Return the (x, y) coordinate for the center point of the cell that contains the specified text.  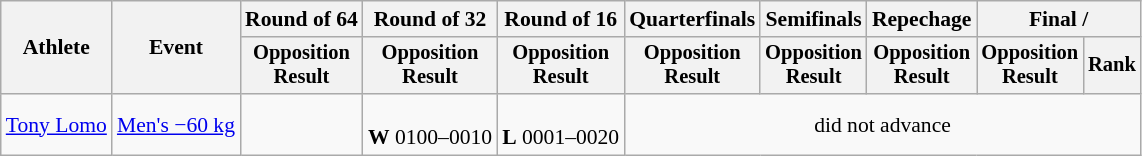
did not advance (882, 124)
Event (176, 48)
Rank (1112, 66)
W 0100–0010 (430, 124)
Round of 64 (302, 19)
Round of 16 (560, 19)
Final / (1058, 19)
Men's −60 kg (176, 124)
Athlete (56, 48)
Quarterfinals (692, 19)
Tony Lomo (56, 124)
Round of 32 (430, 19)
Repechage (922, 19)
L 0001–0020 (560, 124)
Semifinals (814, 19)
